Return the (x, y) coordinate for the center point of the cell that contains the specified text.  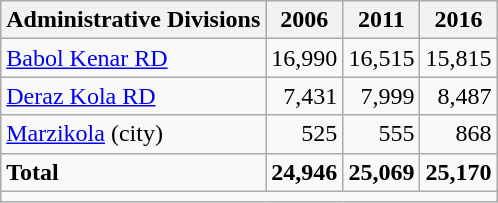
2016 (458, 20)
555 (382, 134)
Babol Kenar RD (134, 58)
16,990 (304, 58)
16,515 (382, 58)
Deraz Kola RD (134, 96)
8,487 (458, 96)
2006 (304, 20)
25,069 (382, 172)
Marzikola (city) (134, 134)
Total (134, 172)
868 (458, 134)
Administrative Divisions (134, 20)
7,999 (382, 96)
25,170 (458, 172)
7,431 (304, 96)
525 (304, 134)
2011 (382, 20)
15,815 (458, 58)
24,946 (304, 172)
